Return (X, Y) of the center of cell containing provided text 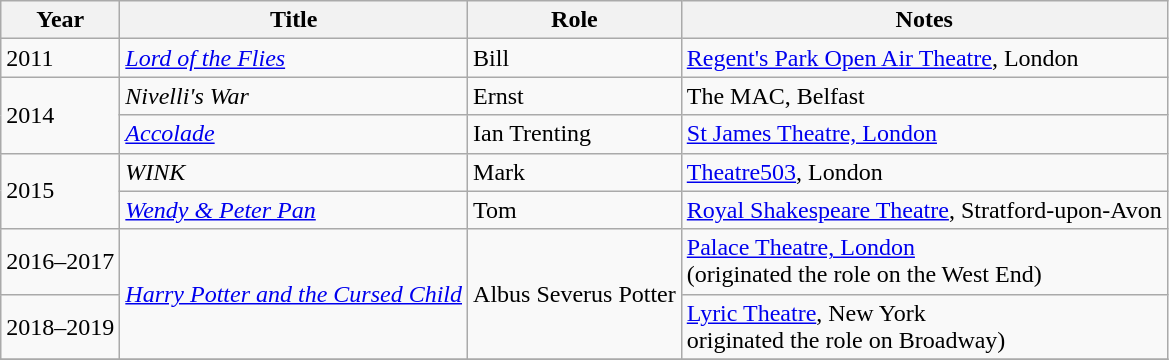
Nivelli's War (294, 96)
2015 (60, 191)
Albus Severus Potter (575, 294)
Wendy & Peter Pan (294, 210)
Bill (575, 58)
Harry Potter and the Cursed Child (294, 294)
2018–2019 (60, 326)
Royal Shakespeare Theatre, Stratford-upon-Avon (924, 210)
2016–2017 (60, 262)
St James Theatre, London (924, 134)
Role (575, 20)
WINK (294, 172)
Palace Theatre, London(originated the role on the West End) (924, 262)
Theatre503, London (924, 172)
2014 (60, 115)
The MAC, Belfast (924, 96)
Notes (924, 20)
Mark (575, 172)
Ian Trenting (575, 134)
Tom (575, 210)
Regent's Park Open Air Theatre, London (924, 58)
Year (60, 20)
Lyric Theatre, New Yorkoriginated the role on Broadway) (924, 326)
2011 (60, 58)
Accolade (294, 134)
Title (294, 20)
Ernst (575, 96)
Lord of the Flies (294, 58)
